For the text-containing cell, return its midpoint in [x, y] coordinate format. 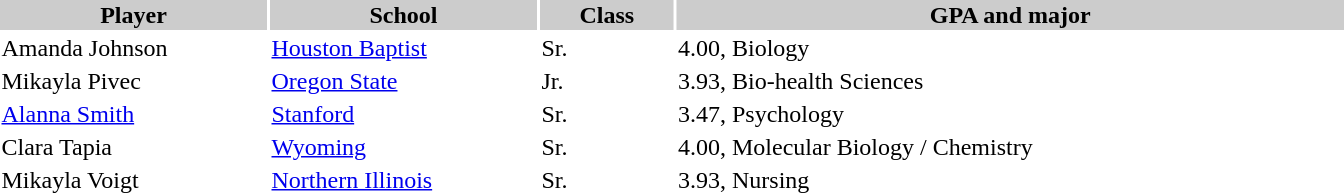
Class [607, 15]
GPA and major [1010, 15]
4.00, Molecular Biology / Chemistry [1010, 147]
Alanna Smith [134, 114]
Mikayla Pivec [134, 81]
Houston Baptist [404, 48]
Clara Tapia [134, 147]
Player [134, 15]
3.47, Psychology [1010, 114]
School [404, 15]
4.00, Biology [1010, 48]
Wyoming [404, 147]
Oregon State [404, 81]
Jr. [607, 81]
Amanda Johnson [134, 48]
Stanford [404, 114]
3.93, Bio-health Sciences [1010, 81]
